Capture the cell that displays the provided text and extract its [x, y] central coordinate. 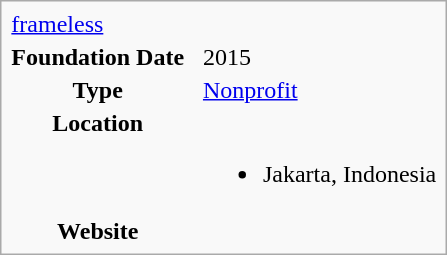
Location [104, 160]
Type [104, 90]
Foundation Date [104, 57]
Jakarta, Indonesia [319, 160]
Nonprofit [319, 90]
frameless [224, 24]
2015 [319, 57]
Website [104, 231]
